Return the (X, Y) coordinate for the center point of the cell that contains the specified text.  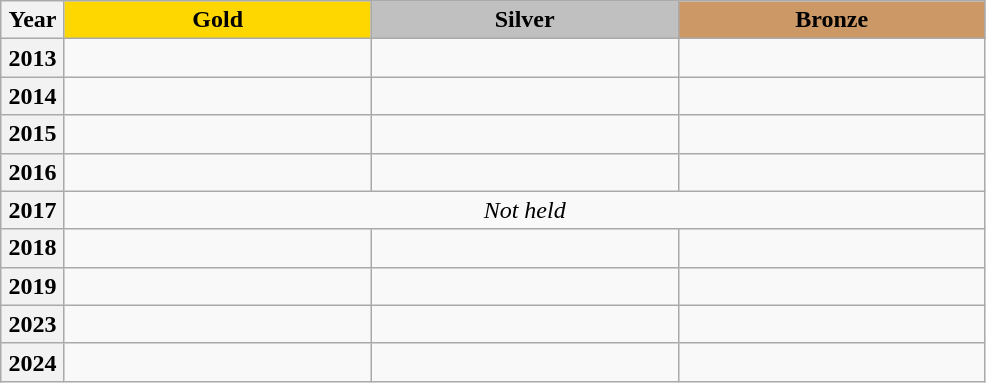
2016 (32, 172)
2017 (32, 210)
Gold (218, 20)
Bronze (832, 20)
Silver (524, 20)
2019 (32, 286)
Year (32, 20)
Not held (524, 210)
2024 (32, 362)
2015 (32, 134)
2014 (32, 96)
2018 (32, 248)
2013 (32, 58)
2023 (32, 324)
